Return the (x, y) coordinate for the center point of the cell that contains the specified text.  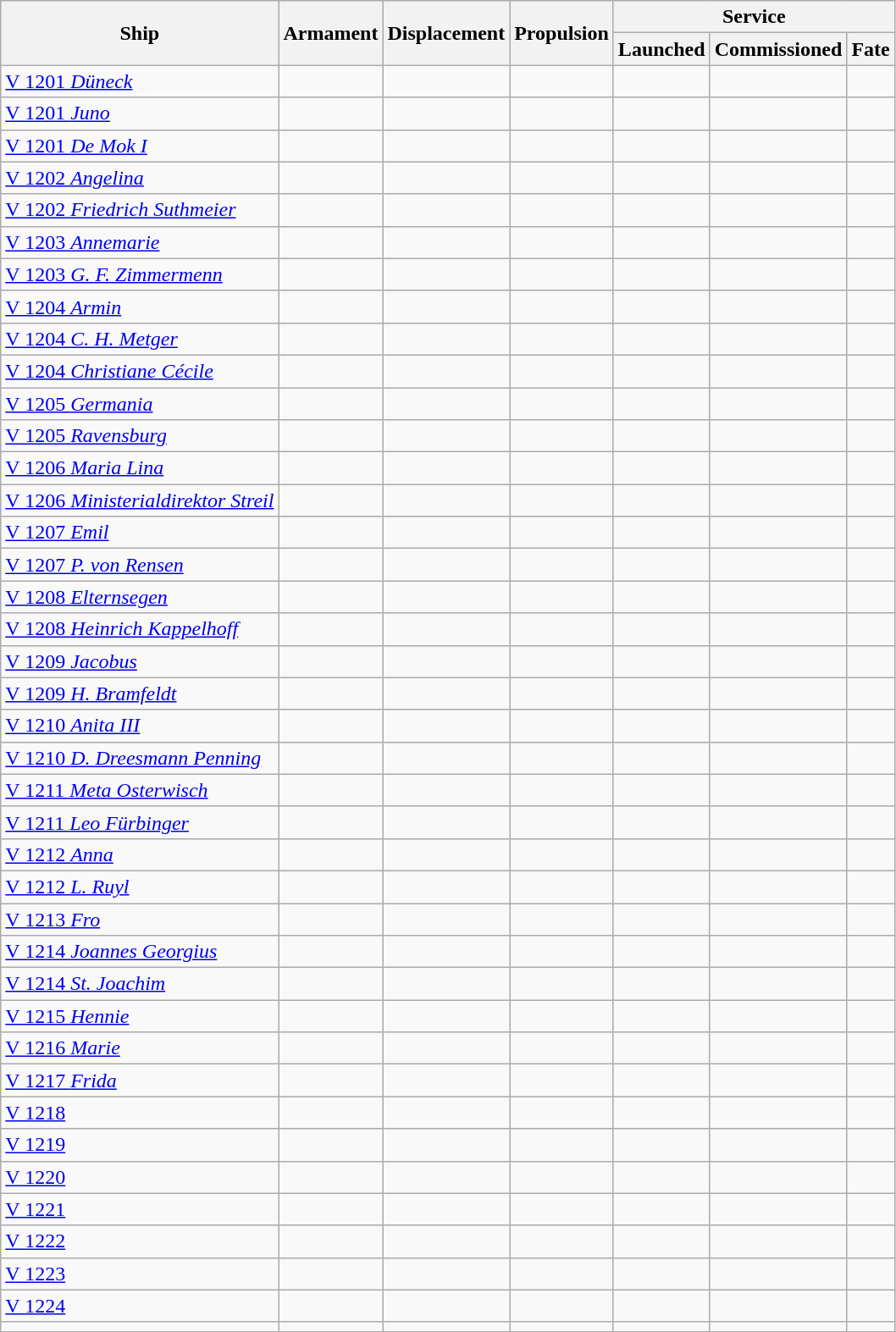
V 1204 Christiane Cécile (140, 371)
V 1211 Leo Fürbinger (140, 822)
V 1212 Anna (140, 854)
V 1214 Joannes Georgius (140, 952)
V 1223 (140, 1274)
V 1205 Ravensburg (140, 436)
V 1222 (140, 1241)
V 1224 (140, 1306)
V 1201 De Mok I (140, 146)
V 1201 Juno (140, 113)
Propulsion (562, 33)
V 1208 Heinrich Kappelhoff (140, 629)
Displacement (446, 33)
V 1202 Friedrich Suthmeier (140, 210)
V 1221 (140, 1209)
Ship (140, 33)
V 1206 Maria Lina (140, 468)
V 1201 Düneck (140, 81)
Launched (661, 49)
V 1220 (140, 1177)
Fate (871, 49)
V 1203 G. F. Zimmermenn (140, 274)
V 1209 H. Bramfeldt (140, 694)
V 1216 Marie (140, 1048)
V 1218 (140, 1113)
V 1210 D. Dreesmann Penning (140, 758)
Commissioned (778, 49)
V 1203 Annemarie (140, 242)
V 1217 Frida (140, 1081)
V 1210 Anita III (140, 726)
V 1207 P. von Rensen (140, 565)
V 1211 Meta Osterwisch (140, 790)
V 1202 Angelina (140, 178)
V 1207 Emil (140, 533)
V 1213 Fro (140, 919)
V 1215 Hennie (140, 1016)
V 1209 Jacobus (140, 661)
Armament (330, 33)
V 1204 C. H. Metger (140, 339)
V 1206 Ministerialdirektor Streil (140, 500)
Service (754, 17)
V 1219 (140, 1145)
V 1212 L. Ruyl (140, 887)
V 1205 Germania (140, 404)
V 1208 Elternsegen (140, 597)
V 1214 St. Joachim (140, 984)
V 1204 Armin (140, 307)
